For the text-containing cell, return its midpoint in (x, y) coordinate format. 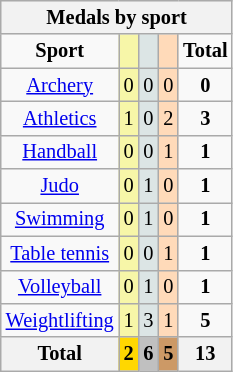
Swimming (60, 219)
Weightlifting (60, 320)
Judo (60, 186)
Table tennis (60, 253)
Volleyball (60, 287)
13 (205, 354)
Sport (60, 51)
Archery (60, 85)
6 (148, 354)
Medals by sport (117, 17)
Handball (60, 152)
Athletics (60, 118)
